Search for the cell housing the specified text and yield its (X, Y) center coordinate. 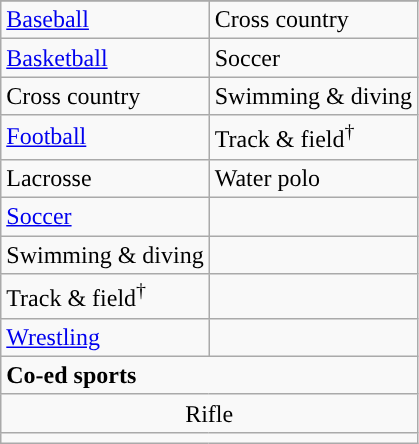
Baseball (105, 20)
Lacrosse (105, 178)
Rifle (210, 413)
Co-ed sports (210, 375)
Water polo (313, 178)
Football (105, 138)
Basketball (105, 58)
Wrestling (105, 337)
